Identify which cell holds the provided text, then report its [x, y] central coordinate. 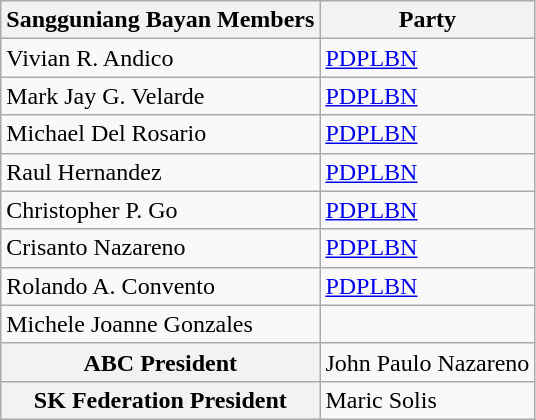
Rolando A. Convento [160, 286]
Mark Jay G. Velarde [160, 96]
Michele Joanne Gonzales [160, 324]
John Paulo Nazareno [428, 362]
Michael Del Rosario [160, 134]
Sangguniang Bayan Members [160, 20]
Vivian R. Andico [160, 58]
Crisanto Nazareno [160, 248]
Raul Hernandez [160, 172]
ABC President [160, 362]
Party [428, 20]
Maric Solis [428, 400]
Christopher P. Go [160, 210]
SK Federation President [160, 400]
